Locate the cell with the specified text and output its (X, Y) center coordinate. 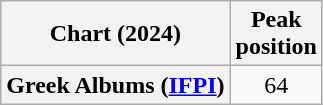
64 (276, 85)
Greek Albums (IFPI) (116, 85)
Peak position (276, 34)
Chart (2024) (116, 34)
